Capture the cell that displays the provided text and extract its [X, Y] central coordinate. 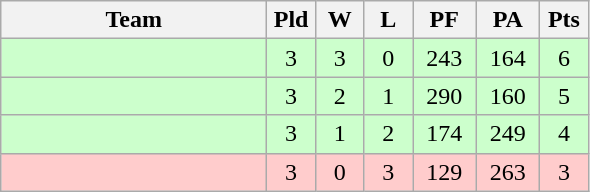
Team [134, 20]
263 [508, 172]
PF [444, 20]
174 [444, 134]
W [340, 20]
Pts [564, 20]
5 [564, 96]
290 [444, 96]
6 [564, 58]
249 [508, 134]
Pld [292, 20]
160 [508, 96]
243 [444, 58]
129 [444, 172]
L [388, 20]
PA [508, 20]
4 [564, 134]
164 [508, 58]
